Return [X, Y] of the center of cell containing provided text 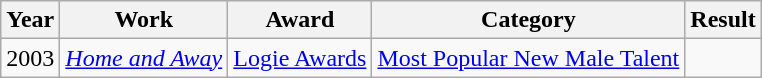
Year [30, 20]
Result [723, 20]
Home and Away [144, 58]
2003 [30, 58]
Logie Awards [300, 58]
Most Popular New Male Talent [528, 58]
Category [528, 20]
Work [144, 20]
Award [300, 20]
